Identify which cell holds the provided text, then report its [X, Y] central coordinate. 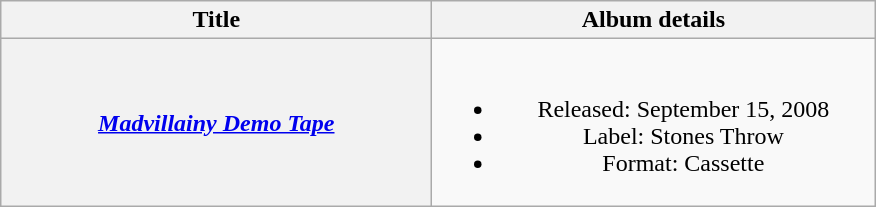
Album details [654, 20]
Madvillainy Demo Tape [216, 122]
Title [216, 20]
Released: September 15, 2008 Label: Stones ThrowFormat: Cassette [654, 122]
